Determine the [x, y] coordinate at the center of the cell enclosing the given text.  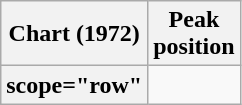
Chart (1972) [74, 34]
Peakposition [194, 34]
scope="row" [74, 85]
